From the cell containing the given text, extract its center point as [x, y] coordinate. 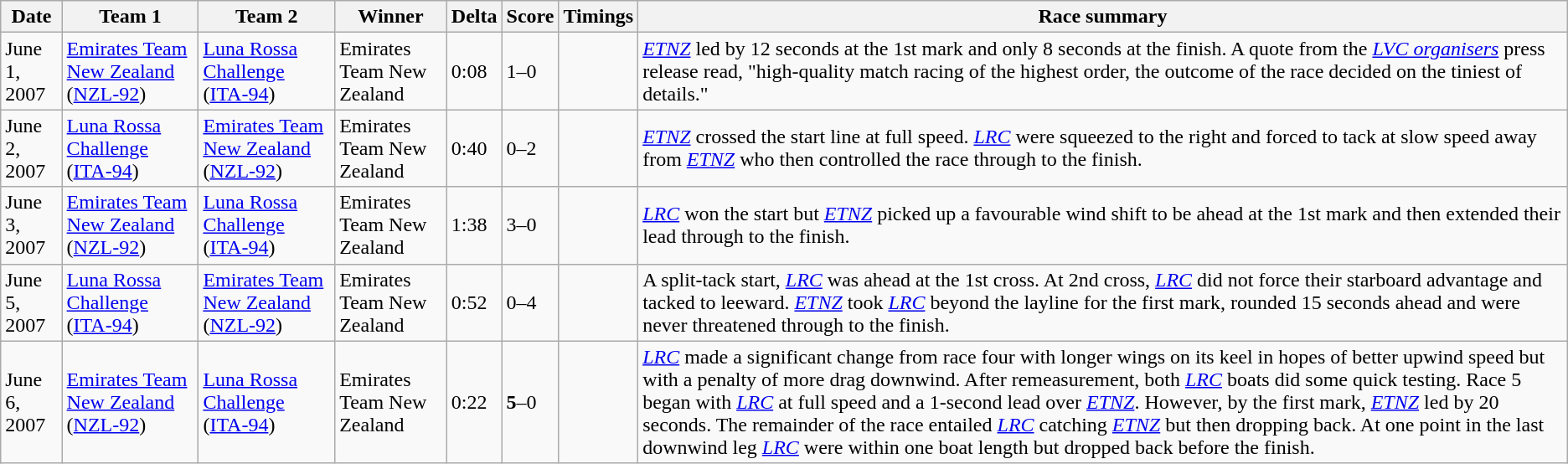
1–0 [530, 71]
Score [530, 17]
3–0 [530, 225]
June 3, 2007 [32, 225]
Winner [391, 17]
Race summary [1103, 17]
0–2 [530, 148]
0:22 [474, 402]
Date [32, 17]
1:38 [474, 225]
5–0 [530, 402]
Timings [598, 17]
June 1, 2007 [32, 71]
Team 1 [131, 17]
June 2, 2007 [32, 148]
Delta [474, 17]
LRC won the start but ETNZ picked up a favourable wind shift to be ahead at the 1st mark and then extended their lead through to the finish. [1103, 225]
0–4 [530, 302]
0:40 [474, 148]
0:08 [474, 71]
June 5, 2007 [32, 302]
0:52 [474, 302]
Team 2 [266, 17]
June 6, 2007 [32, 402]
